Return the (x, y) coordinate for the center point of the cell that contains the specified text.  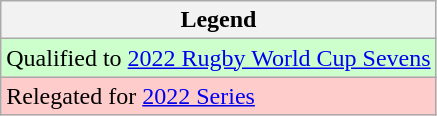
Qualified to 2022 Rugby World Cup Sevens (218, 58)
Legend (218, 20)
Relegated for 2022 Series (218, 96)
